Provide the (x, y) coordinate of the cell's center where the given text is located.  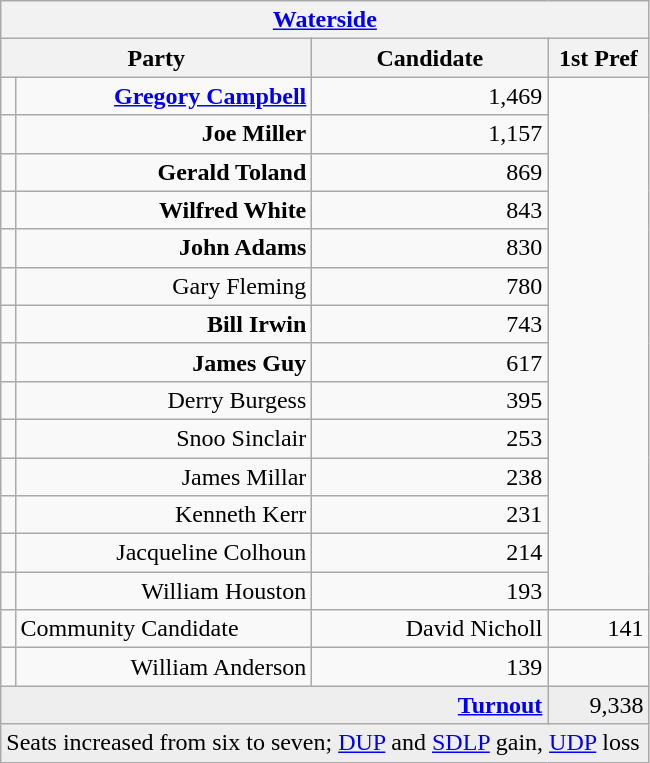
Gerald Toland (164, 172)
617 (430, 362)
141 (598, 629)
1st Pref (598, 58)
David Nicholl (430, 629)
1,469 (430, 96)
Seats increased from six to seven; DUP and SDLP gain, UDP loss (325, 743)
238 (430, 477)
395 (430, 400)
William Anderson (164, 667)
253 (430, 438)
193 (430, 591)
Waterside (325, 20)
William Houston (164, 591)
John Adams (164, 248)
Derry Burgess (164, 400)
Gary Fleming (164, 286)
Wilfred White (164, 210)
Bill Irwin (164, 324)
869 (430, 172)
843 (430, 210)
1,157 (430, 134)
214 (430, 553)
Candidate (430, 58)
James Millar (164, 477)
Jacqueline Colhoun (164, 553)
Kenneth Kerr (164, 515)
Community Candidate (164, 629)
James Guy (164, 362)
Party (156, 58)
Snoo Sinclair (164, 438)
9,338 (598, 705)
830 (430, 248)
Turnout (274, 705)
780 (430, 286)
139 (430, 667)
Joe Miller (164, 134)
Gregory Campbell (164, 96)
231 (430, 515)
743 (430, 324)
